Search for the cell housing the specified text and yield its (X, Y) center coordinate. 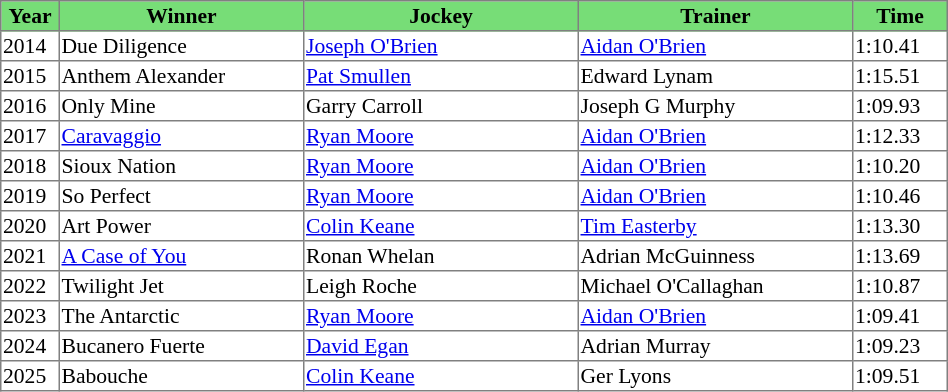
Leigh Roche (441, 286)
Trainer (715, 16)
1:10.20 (900, 166)
2020 (30, 226)
2018 (30, 166)
1:10.87 (900, 286)
2014 (30, 46)
2025 (30, 376)
Edward Lynam (715, 76)
1:13.69 (900, 256)
Pat Smullen (441, 76)
2022 (30, 286)
The Antarctic (181, 316)
Due Diligence (181, 46)
Tim Easterby (715, 226)
Babouche (181, 376)
Bucanero Fuerte (181, 346)
Twilight Jet (181, 286)
Anthem Alexander (181, 76)
Winner (181, 16)
So Perfect (181, 196)
1:15.51 (900, 76)
Michael O'Callaghan (715, 286)
2024 (30, 346)
1:12.33 (900, 136)
2015 (30, 76)
A Case of You (181, 256)
2021 (30, 256)
Adrian Murray (715, 346)
2023 (30, 316)
1:13.30 (900, 226)
1:09.41 (900, 316)
Joseph G Murphy (715, 106)
1:09.23 (900, 346)
Ronan Whelan (441, 256)
1:10.41 (900, 46)
Only Mine (181, 106)
Adrian McGuinness (715, 256)
Joseph O'Brien (441, 46)
Sioux Nation (181, 166)
1:10.46 (900, 196)
Ger Lyons (715, 376)
Year (30, 16)
Jockey (441, 16)
1:09.51 (900, 376)
Caravaggio (181, 136)
1:09.93 (900, 106)
Garry Carroll (441, 106)
2017 (30, 136)
Art Power (181, 226)
David Egan (441, 346)
Time (900, 16)
2019 (30, 196)
2016 (30, 106)
